From the cell containing the given text, extract its center point as [X, Y] coordinate. 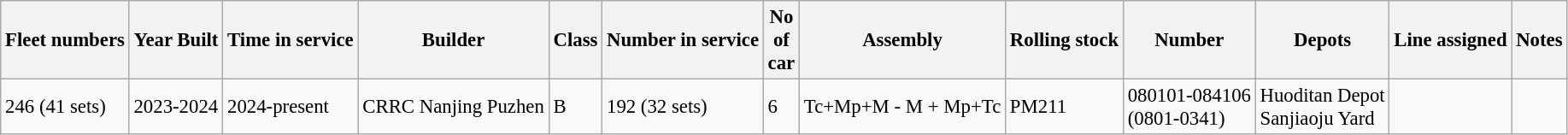
080101-084106(0801-0341) [1189, 108]
PM211 [1065, 108]
Number [1189, 40]
Notes [1540, 40]
Tc+Mp+M - M + Mp+Tc [902, 108]
Line assigned [1451, 40]
Assembly [902, 40]
Time in service [291, 40]
CRRC Nanjing Puzhen [453, 108]
B [576, 108]
Class [576, 40]
6 [781, 108]
192 (32 sets) [684, 108]
2023-2024 [176, 108]
Builder [453, 40]
No of car [781, 40]
Number in service [684, 40]
Huoditan DepotSanjiaoju Yard [1323, 108]
Year Built [176, 40]
Rolling stock [1065, 40]
Fleet numbers [65, 40]
2024-present [291, 108]
Depots [1323, 40]
246 (41 sets) [65, 108]
